Identify which cell holds the provided text, then report its [x, y] central coordinate. 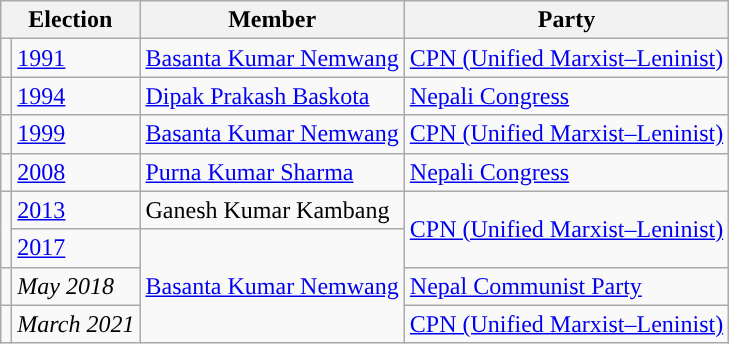
Purna Kumar Sharma [272, 172]
2017 [76, 248]
1999 [76, 134]
Member [272, 20]
Election [70, 20]
May 2018 [76, 286]
Ganesh Kumar Kambang [272, 210]
Dipak Prakash Baskota [272, 96]
Nepal Communist Party [566, 286]
March 2021 [76, 324]
1994 [76, 96]
1991 [76, 58]
2013 [76, 210]
Party [566, 20]
2008 [76, 172]
